Detect which cell encompasses the target text, then output its (X, Y) center coordinate. 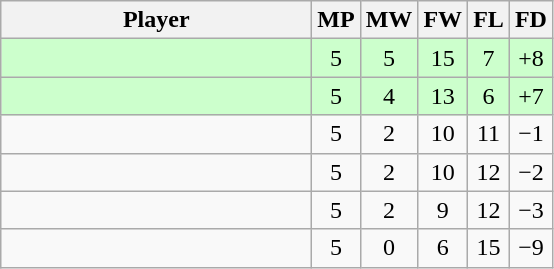
MP (336, 20)
13 (443, 96)
Player (156, 20)
−9 (530, 248)
+8 (530, 58)
11 (489, 134)
9 (443, 210)
7 (489, 58)
+7 (530, 96)
0 (389, 248)
FW (443, 20)
−3 (530, 210)
4 (389, 96)
FL (489, 20)
MW (389, 20)
−1 (530, 134)
−2 (530, 172)
FD (530, 20)
